Find where the given text appears and provide that cell's center as (x, y) coordinate. 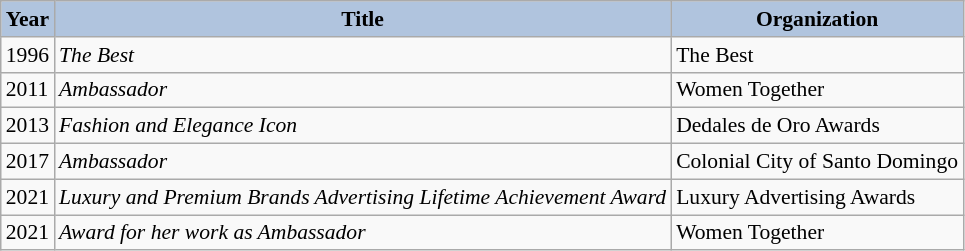
Luxury Advertising Awards (817, 197)
Title (362, 19)
Fashion and Elegance Icon (362, 126)
2017 (28, 162)
Colonial City of Santo Domingo (817, 162)
2011 (28, 90)
Dedales de Oro Awards (817, 126)
Year (28, 19)
1996 (28, 55)
Organization (817, 19)
Luxury and Premium Brands Advertising Lifetime Achievement Award (362, 197)
2013 (28, 126)
Award for her work as Ambassador (362, 233)
